Search for the cell housing the specified text and yield its (X, Y) center coordinate. 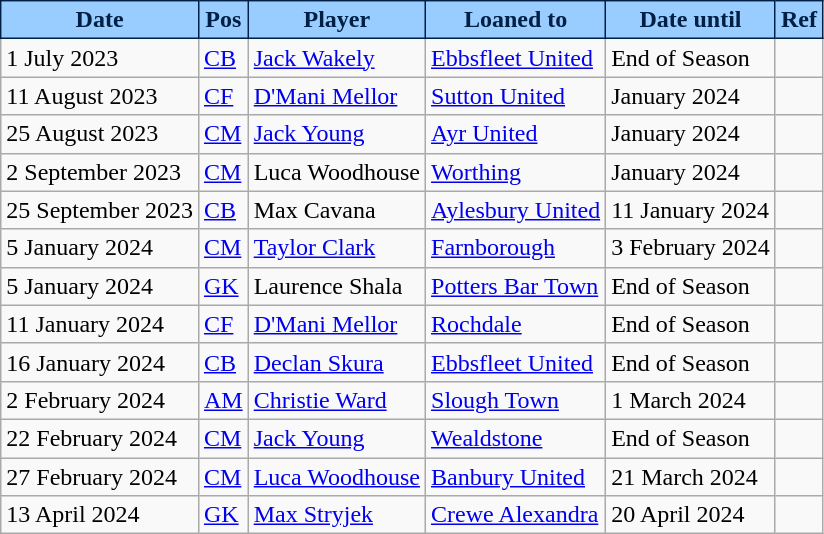
Wealdstone (516, 438)
Taylor Clark (336, 248)
21 March 2024 (691, 477)
Ayr United (516, 134)
Declan Skura (336, 362)
Max Cavana (336, 210)
25 September 2023 (100, 210)
Christie Ward (336, 400)
11 August 2023 (100, 96)
Sutton United (516, 96)
27 February 2024 (100, 477)
2 February 2024 (100, 400)
2 September 2023 (100, 172)
Farnborough (516, 248)
Player (336, 20)
16 January 2024 (100, 362)
Slough Town (516, 400)
Ref (798, 20)
Banbury United (516, 477)
1 March 2024 (691, 400)
Pos (223, 20)
Crewe Alexandra (516, 515)
Potters Bar Town (516, 286)
AM (223, 400)
3 February 2024 (691, 248)
Date (100, 20)
Date until (691, 20)
Rochdale (516, 324)
Laurence Shala (336, 286)
22 February 2024 (100, 438)
Worthing (516, 172)
Aylesbury United (516, 210)
Jack Wakely (336, 58)
1 July 2023 (100, 58)
20 April 2024 (691, 515)
25 August 2023 (100, 134)
13 April 2024 (100, 515)
Loaned to (516, 20)
Max Stryjek (336, 515)
